Determine the (x, y) coordinate at the center of the cell enclosing the given text.  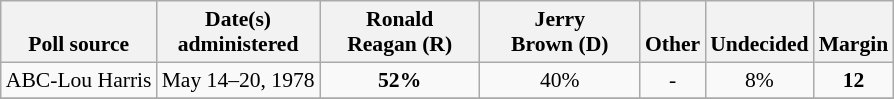
Date(s)administered (238, 32)
JerryBrown (D) (560, 32)
12 (854, 80)
Poll source (79, 32)
Margin (854, 32)
- (672, 80)
ABC-Lou Harris (79, 80)
RonaldReagan (R) (400, 32)
May 14–20, 1978 (238, 80)
Other (672, 32)
Undecided (759, 32)
40% (560, 80)
52% (400, 80)
8% (759, 80)
